Find where the given text appears and provide that cell's center as (X, Y) coordinate. 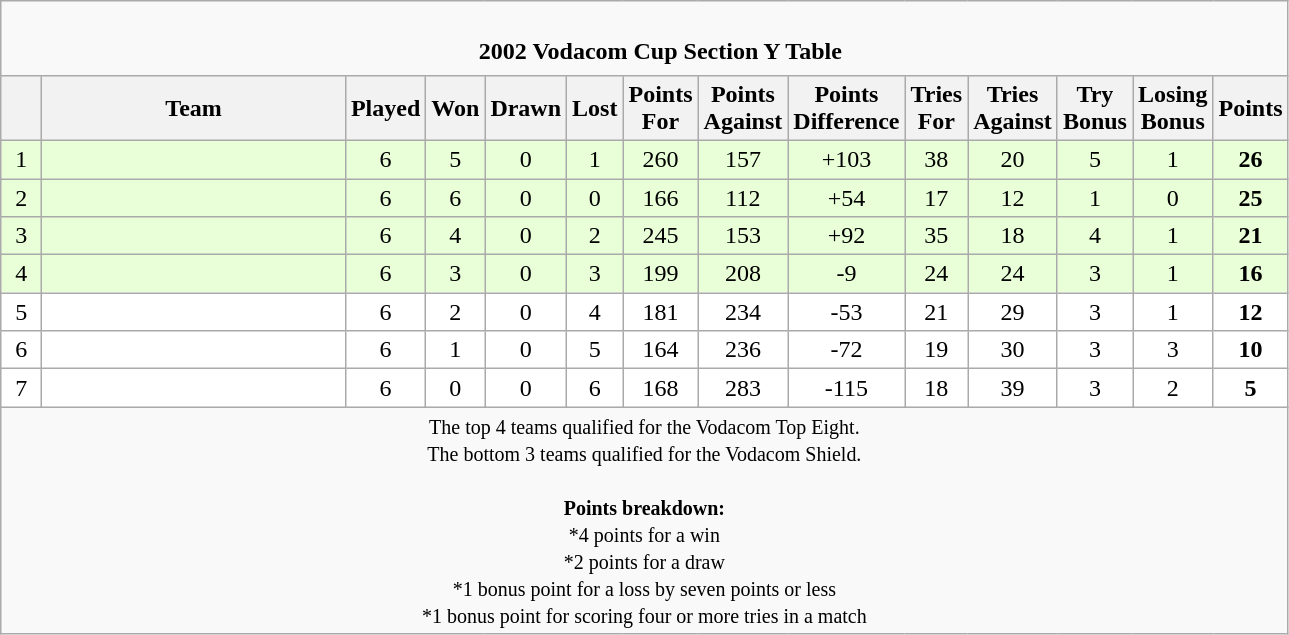
Points For (660, 108)
26 (1250, 159)
Try Bonus (1094, 108)
157 (743, 159)
164 (660, 350)
Losing Bonus (1172, 108)
245 (660, 236)
112 (743, 197)
153 (743, 236)
-72 (846, 350)
7 (22, 388)
10 (1250, 350)
Drawn (526, 108)
30 (1013, 350)
168 (660, 388)
234 (743, 312)
236 (743, 350)
Points Against (743, 108)
260 (660, 159)
20 (1013, 159)
+54 (846, 197)
Points Difference (846, 108)
Played (385, 108)
283 (743, 388)
25 (1250, 197)
Tries For (936, 108)
-115 (846, 388)
Won (456, 108)
38 (936, 159)
39 (1013, 388)
181 (660, 312)
35 (936, 236)
16 (1250, 274)
19 (936, 350)
Tries Against (1013, 108)
-9 (846, 274)
Team (194, 108)
+92 (846, 236)
Lost (595, 108)
199 (660, 274)
166 (660, 197)
17 (936, 197)
-53 (846, 312)
Points (1250, 108)
208 (743, 274)
+103 (846, 159)
29 (1013, 312)
